For the text-containing cell, return its midpoint in (X, Y) coordinate format. 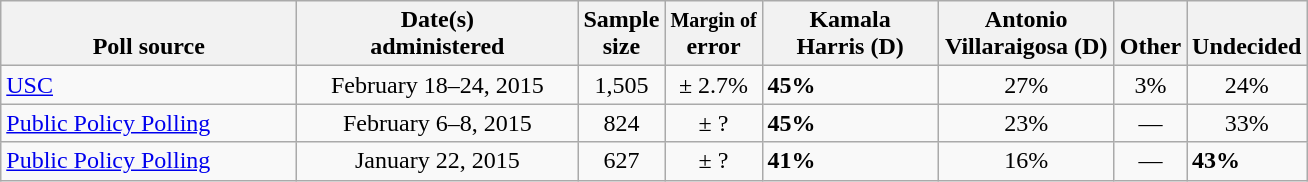
Samplesize (622, 34)
627 (622, 161)
41% (850, 161)
24% (1247, 85)
AntonioVillaraigosa (D) (1026, 34)
27% (1026, 85)
16% (1026, 161)
± 2.7% (714, 85)
Poll source (149, 34)
January 22, 2015 (438, 161)
Margin oferror (714, 34)
23% (1026, 123)
USC (149, 85)
KamalaHarris (D) (850, 34)
February 6–8, 2015 (438, 123)
Other (1150, 34)
February 18–24, 2015 (438, 85)
1,505 (622, 85)
43% (1247, 161)
33% (1247, 123)
3% (1150, 85)
824 (622, 123)
Undecided (1247, 34)
Date(s)administered (438, 34)
